Extract the (x, y) coordinate from the center of the cell holding the provided text.  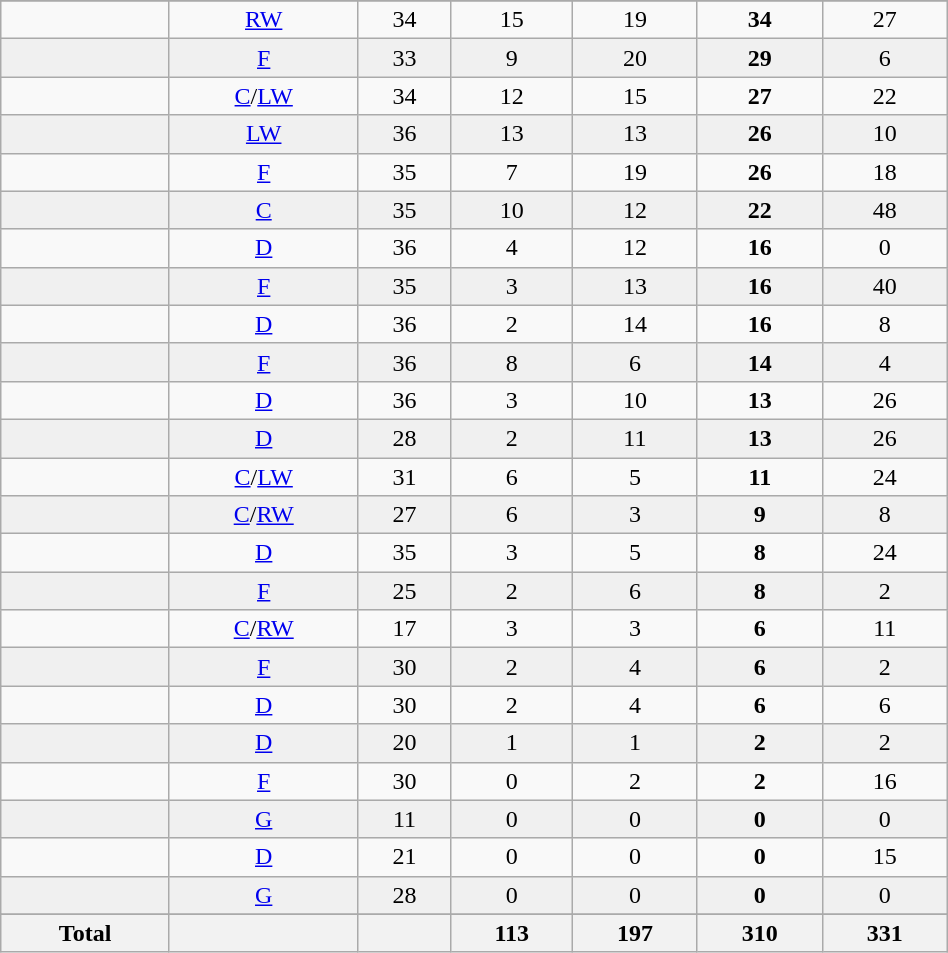
310 (760, 933)
Total (86, 933)
29 (760, 58)
RW (264, 20)
17 (404, 629)
33 (404, 58)
7 (512, 172)
197 (634, 933)
113 (512, 933)
31 (404, 477)
331 (884, 933)
18 (884, 172)
C (264, 210)
48 (884, 210)
40 (884, 286)
25 (404, 591)
LW (264, 134)
21 (404, 857)
